For the text-containing cell, return its midpoint in (x, y) coordinate format. 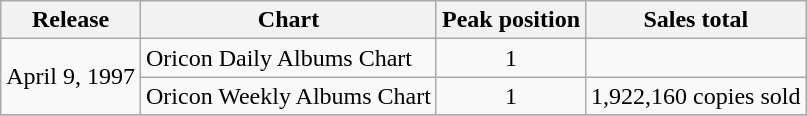
Peak position (510, 20)
Oricon Weekly Albums Chart (288, 96)
Oricon Daily Albums Chart (288, 58)
Release (71, 20)
Sales total (696, 20)
Chart (288, 20)
1,922,160 copies sold (696, 96)
April 9, 1997 (71, 77)
